Capture the cell that displays the provided text and extract its [x, y] central coordinate. 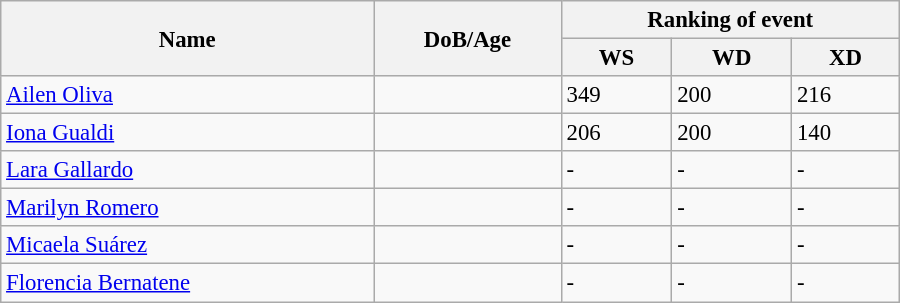
Ranking of event [730, 20]
216 [846, 95]
140 [846, 133]
DoB/Age [468, 38]
Iona Gualdi [188, 133]
Name [188, 38]
WS [616, 58]
Micaela Suárez [188, 245]
Ailen Oliva [188, 95]
Marilyn Romero [188, 208]
XD [846, 58]
349 [616, 95]
Florencia Bernatene [188, 283]
Lara Gallardo [188, 170]
206 [616, 133]
WD [732, 58]
